Pinpoint the cell where the given text exists, returning its (x, y) midpoint coordinate. 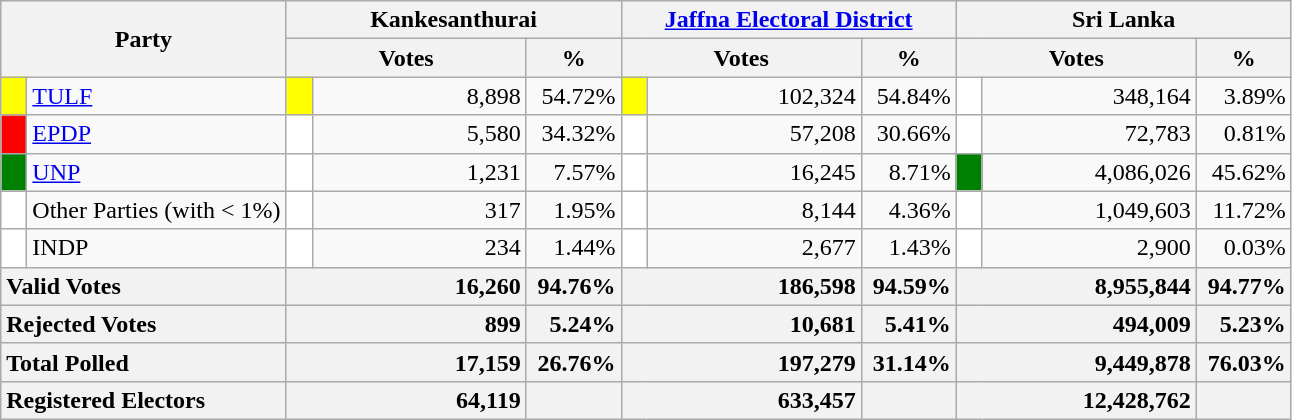
1.95% (574, 210)
Total Polled (144, 362)
72,783 (1089, 134)
Other Parties (with < 1%) (156, 210)
54.72% (574, 96)
8,955,844 (1076, 286)
64,119 (406, 400)
17,159 (406, 362)
8,898 (419, 96)
16,245 (754, 172)
5.41% (908, 324)
54.84% (908, 96)
4,086,026 (1089, 172)
16,260 (406, 286)
TULF (156, 96)
633,457 (741, 400)
57,208 (754, 134)
EPDP (156, 134)
Sri Lanka (1124, 20)
8.71% (908, 172)
76.03% (1244, 362)
3.89% (1244, 96)
Valid Votes (144, 286)
9,449,878 (1076, 362)
899 (406, 324)
317 (419, 210)
94.77% (1244, 286)
234 (419, 248)
94.59% (908, 286)
348,164 (1089, 96)
34.32% (574, 134)
2,677 (754, 248)
0.03% (1244, 248)
1,049,603 (1089, 210)
102,324 (754, 96)
2,900 (1089, 248)
94.76% (574, 286)
INDP (156, 248)
10,681 (741, 324)
30.66% (908, 134)
5,580 (419, 134)
0.81% (1244, 134)
31.14% (908, 362)
Jaffna Electoral District (788, 20)
45.62% (1244, 172)
UNP (156, 172)
1,231 (419, 172)
Party (144, 39)
Kankesanthurai (454, 20)
8,144 (754, 210)
1.43% (908, 248)
Registered Electors (144, 400)
1.44% (574, 248)
12,428,762 (1076, 400)
26.76% (574, 362)
5.23% (1244, 324)
7.57% (574, 172)
186,598 (741, 286)
5.24% (574, 324)
494,009 (1076, 324)
11.72% (1244, 210)
Rejected Votes (144, 324)
4.36% (908, 210)
197,279 (741, 362)
